For the text-containing cell, return its midpoint in [X, Y] coordinate format. 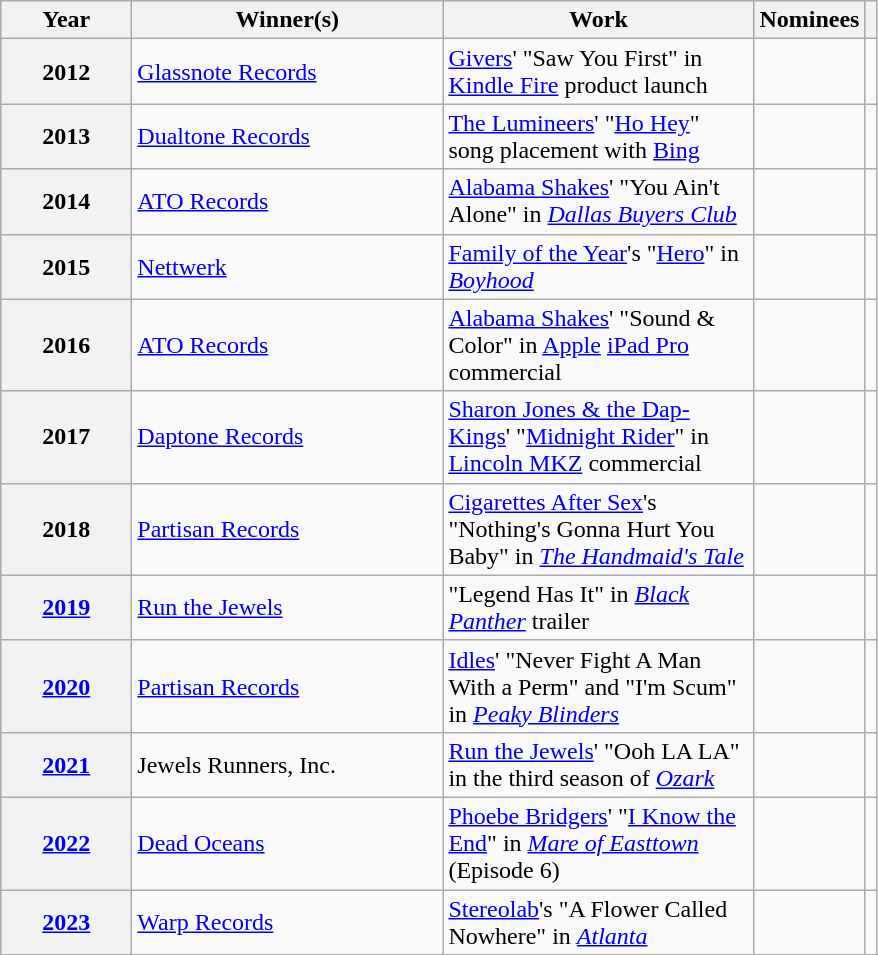
Nettwerk [288, 266]
Idles' "Never Fight A Man With a Perm" and "I'm Scum" in Peaky Blinders [598, 686]
The Lumineers' "Ho Hey" song placement with Bing [598, 136]
Warp Records [288, 922]
Work [598, 20]
2019 [66, 608]
2021 [66, 764]
2012 [66, 72]
Run the Jewels [288, 608]
Daptone Records [288, 437]
Stereolab's "A Flower Called Nowhere" in Atlanta [598, 922]
Sharon Jones & the Dap-Kings' "Midnight Rider" in Lincoln MKZ commercial [598, 437]
Winner(s) [288, 20]
Cigarettes After Sex's "Nothing's Gonna Hurt You Baby" in The Handmaid's Tale [598, 529]
Year [66, 20]
Phoebe Bridgers' "I Know the End" in Mare of Easttown (Episode 6) [598, 843]
2016 [66, 345]
Family of the Year's "Hero" in Boyhood [598, 266]
Glassnote Records [288, 72]
2018 [66, 529]
2014 [66, 202]
Nominees [810, 20]
Dead Oceans [288, 843]
Jewels Runners, Inc. [288, 764]
2020 [66, 686]
Dualtone Records [288, 136]
2022 [66, 843]
Alabama Shakes' "You Ain't Alone" in Dallas Buyers Club [598, 202]
Alabama Shakes' "Sound & Color" in Apple iPad Pro commercial [598, 345]
2015 [66, 266]
Givers' "Saw You First" in Kindle Fire product launch [598, 72]
2023 [66, 922]
2013 [66, 136]
"Legend Has It" in Black Panther trailer [598, 608]
Run the Jewels' "Ooh LA LA" in the third season of Ozark [598, 764]
2017 [66, 437]
